Extract the (x, y) coordinate from the center of the cell holding the provided text.  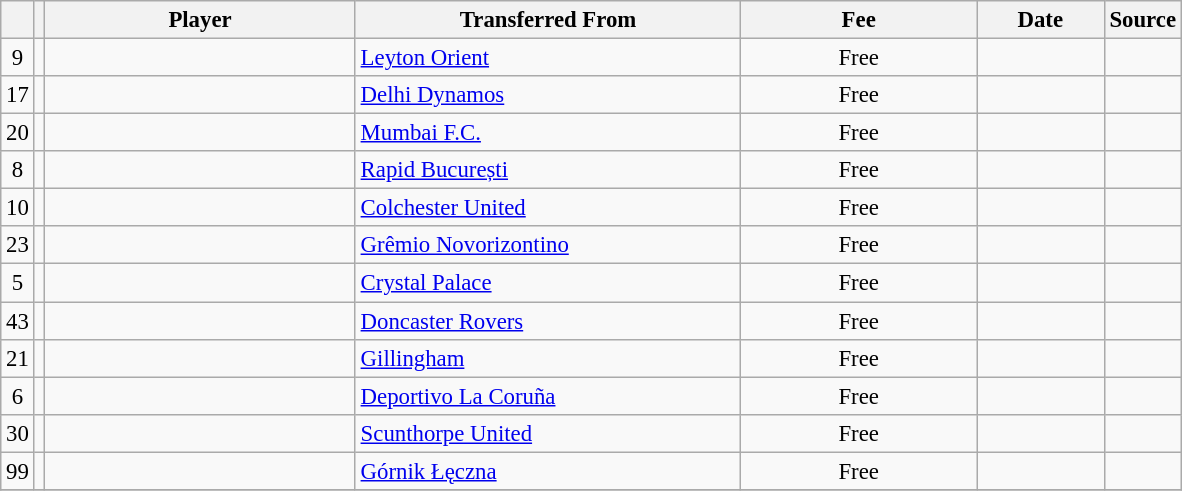
Rapid București (548, 170)
Date (1040, 20)
Source (1142, 20)
5 (18, 283)
30 (18, 433)
23 (18, 245)
43 (18, 321)
9 (18, 58)
Delhi Dynamos (548, 95)
Doncaster Rovers (548, 321)
Leyton Orient (548, 58)
Grêmio Novorizontino (548, 245)
17 (18, 95)
8 (18, 170)
Colchester United (548, 208)
Mumbai F.C. (548, 133)
6 (18, 396)
Scunthorpe United (548, 433)
Crystal Palace (548, 283)
Gillingham (548, 358)
Fee (859, 20)
21 (18, 358)
Player (200, 20)
10 (18, 208)
Górnik Łęczna (548, 471)
Deportivo La Coruña (548, 396)
Transferred From (548, 20)
99 (18, 471)
20 (18, 133)
